Identify which cell holds the provided text, then report its [X, Y] central coordinate. 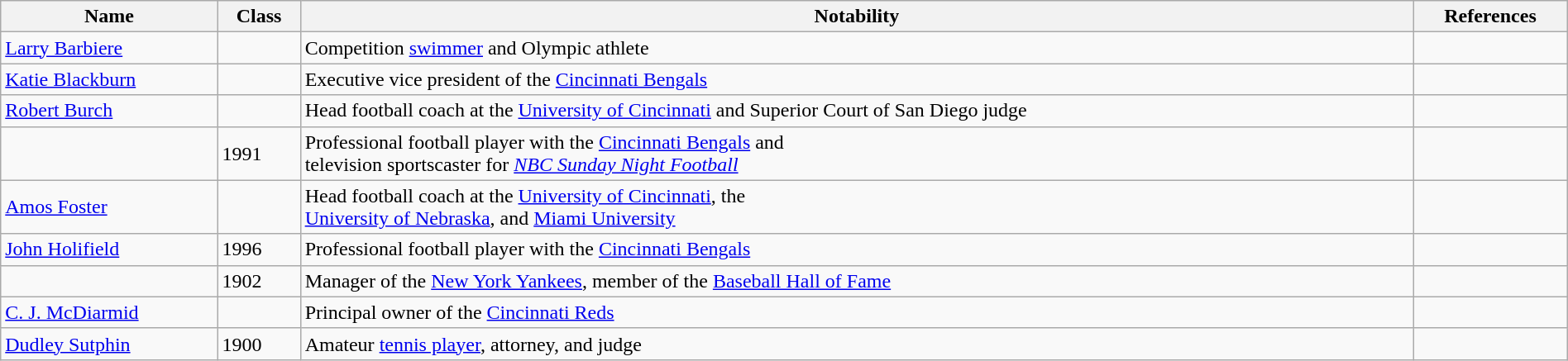
Executive vice president of the Cincinnati Bengals [857, 79]
Principal owner of the Cincinnati Reds [857, 312]
References [1490, 17]
1996 [259, 249]
C. J. McDiarmid [109, 312]
1902 [259, 281]
John Holifield [109, 249]
Robert Burch [109, 111]
Head football coach at the University of Cincinnati, theUniversity of Nebraska, and Miami University [857, 207]
Larry Barbiere [109, 48]
1991 [259, 154]
Class [259, 17]
Name [109, 17]
Manager of the New York Yankees, member of the Baseball Hall of Fame [857, 281]
1900 [259, 344]
Professional football player with the Cincinnati Bengals [857, 249]
Dudley Sutphin [109, 344]
Katie Blackburn [109, 79]
Amos Foster [109, 207]
Amateur tennis player, attorney, and judge [857, 344]
Professional football player with the Cincinnati Bengals andtelevision sportscaster for NBC Sunday Night Football [857, 154]
Competition swimmer and Olympic athlete [857, 48]
Head football coach at the University of Cincinnati and Superior Court of San Diego judge [857, 111]
Notability [857, 17]
